From the cell containing the given text, extract its center point as (X, Y) coordinate. 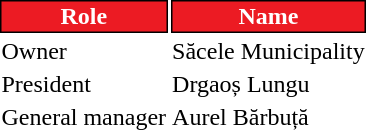
Owner (84, 51)
President (84, 84)
Role (84, 16)
